Return [X, Y] of the center of cell containing provided text 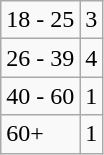
4 [92, 58]
26 - 39 [40, 58]
18 - 25 [40, 20]
60+ [40, 134]
40 - 60 [40, 96]
3 [92, 20]
